From the cell containing the given text, extract its center point as (x, y) coordinate. 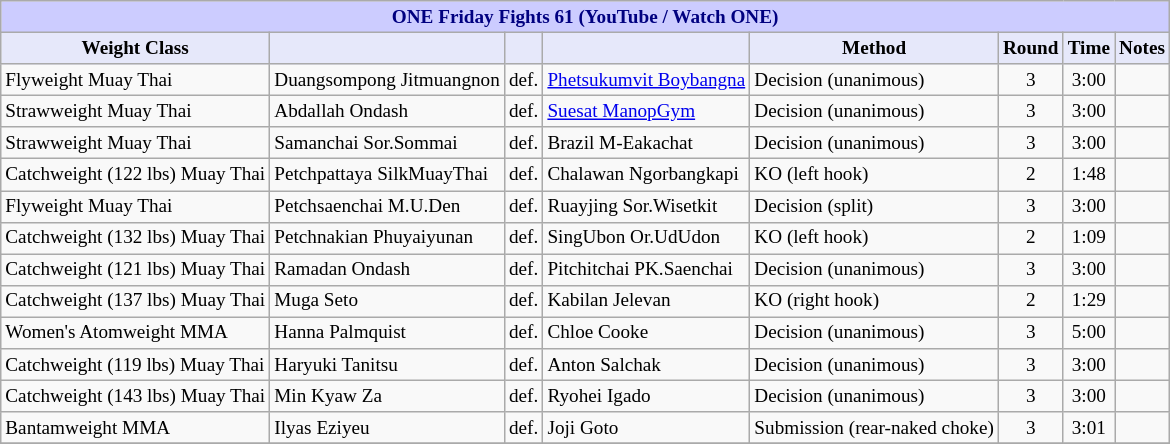
1:09 (1088, 238)
Time (1088, 48)
Ramadan Ondash (388, 270)
Anton Salchak (646, 365)
Joji Goto (646, 428)
Chloe Cooke (646, 333)
Min Kyaw Za (388, 396)
Pitchitchai PK.Saenchai (646, 270)
1:48 (1088, 175)
Chalawan Ngorbangkapi (646, 175)
Catchweight (119 lbs) Muay Thai (136, 365)
Submission (rear-naked choke) (874, 428)
1:29 (1088, 301)
KO (right hook) (874, 301)
Abdallah Ondash (388, 111)
Notes (1142, 48)
Catchweight (132 lbs) Muay Thai (136, 238)
Hanna Palmquist (388, 333)
Muga Seto (388, 301)
Ryohei Igado (646, 396)
SingUbon Or.UdUdon (646, 238)
Kabilan Jelevan (646, 301)
Phetsukumvit Boybangna (646, 80)
3:01 (1088, 428)
Petchsaenchai M.U.Den (388, 206)
Women's Atomweight MMA (136, 333)
ONE Friday Fights 61 (YouTube / Watch ONE) (586, 17)
Weight Class (136, 48)
Catchweight (122 lbs) Muay Thai (136, 175)
Suesat ManopGym (646, 111)
Brazil M-Eakachat (646, 143)
Ruayjing Sor.Wisetkit (646, 206)
Method (874, 48)
Catchweight (137 lbs) Muay Thai (136, 301)
Round (1030, 48)
Samanchai Sor.Sommai (388, 143)
Catchweight (121 lbs) Muay Thai (136, 270)
Decision (split) (874, 206)
Bantamweight MMA (136, 428)
Haryuki Tanitsu (388, 365)
Ilyas Eziyeu (388, 428)
5:00 (1088, 333)
Petchnakian Phuyaiyunan (388, 238)
Catchweight (143 lbs) Muay Thai (136, 396)
Petchpattaya SilkMuayThai (388, 175)
Duangsompong Jitmuangnon (388, 80)
